Determine the (x, y) coordinate at the center of the cell enclosing the given text.  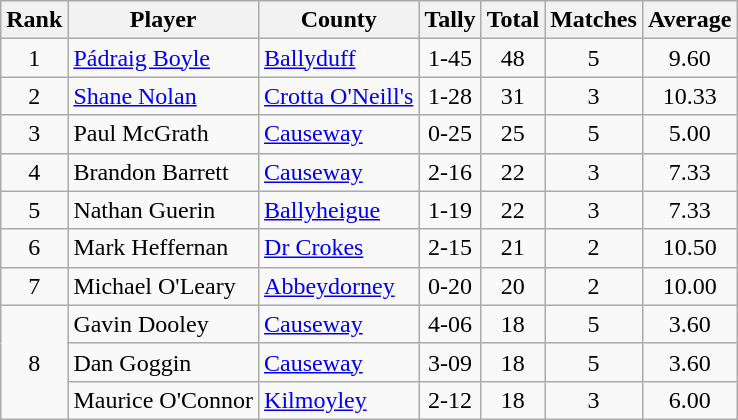
9.60 (690, 58)
25 (513, 134)
Player (164, 20)
10.00 (690, 286)
Average (690, 20)
31 (513, 96)
Abbeydorney (339, 286)
Ballyheigue (339, 210)
Gavin Dooley (164, 324)
10.50 (690, 248)
Rank (34, 20)
Dan Goggin (164, 362)
48 (513, 58)
Michael O'Leary (164, 286)
Brandon Barrett (164, 172)
7 (34, 286)
2-15 (450, 248)
Paul McGrath (164, 134)
1-45 (450, 58)
20 (513, 286)
Matches (594, 20)
3-09 (450, 362)
Shane Nolan (164, 96)
4-06 (450, 324)
1 (34, 58)
10.33 (690, 96)
1-28 (450, 96)
0-20 (450, 286)
2-16 (450, 172)
Crotta O'Neill's (339, 96)
21 (513, 248)
8 (34, 362)
6.00 (690, 400)
2-12 (450, 400)
6 (34, 248)
Dr Crokes (339, 248)
Total (513, 20)
Mark Heffernan (164, 248)
Ballyduff (339, 58)
Nathan Guerin (164, 210)
0-25 (450, 134)
1-19 (450, 210)
5.00 (690, 134)
Maurice O'Connor (164, 400)
4 (34, 172)
Pádraig Boyle (164, 58)
County (339, 20)
Tally (450, 20)
Kilmoyley (339, 400)
